Scan for the cell matching the given text and deliver its (X, Y) coordinate at center. 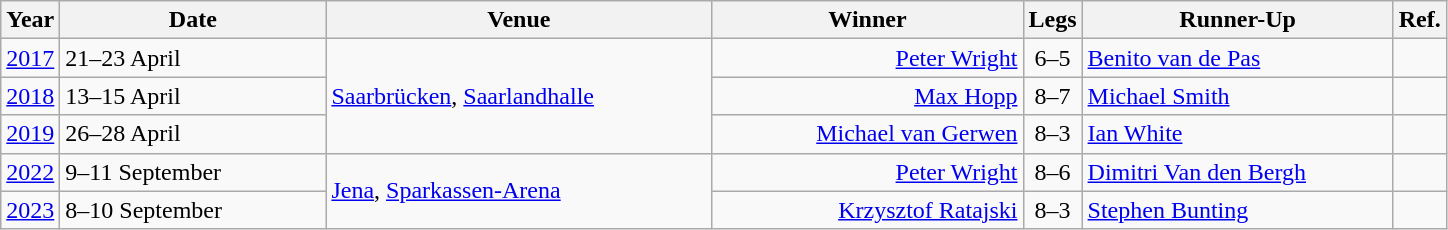
Year (30, 20)
Jena, Sparkassen-Arena (519, 191)
Saarbrücken, Saarlandhalle (519, 96)
Ian White (1238, 134)
2022 (30, 172)
8–7 (1052, 96)
Benito van de Pas (1238, 58)
Michael Smith (1238, 96)
21–23 April (193, 58)
Legs (1052, 20)
13–15 April (193, 96)
Max Hopp (868, 96)
Venue (519, 20)
6–5 (1052, 58)
Runner-Up (1238, 20)
9–11 September (193, 172)
Winner (868, 20)
Dimitri Van den Bergh (1238, 172)
Michael van Gerwen (868, 134)
2018 (30, 96)
2023 (30, 210)
26–28 April (193, 134)
8–6 (1052, 172)
8–10 September (193, 210)
Date (193, 20)
2019 (30, 134)
Ref. (1420, 20)
Stephen Bunting (1238, 210)
2017 (30, 58)
Krzysztof Ratajski (868, 210)
